Determine the [x, y] coordinate at the center of the cell enclosing the given text.  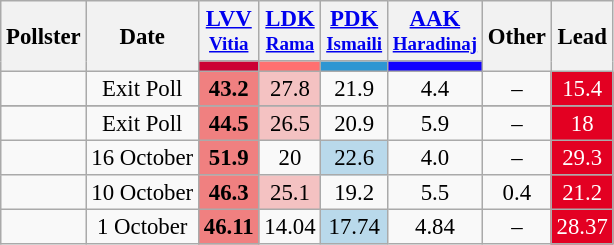
26.5 [290, 124]
20 [290, 158]
18 [582, 124]
27.8 [290, 90]
17.74 [354, 228]
15.4 [582, 90]
4.84 [434, 228]
14.04 [290, 228]
LDK Rama [290, 31]
10 October [142, 192]
1 October [142, 228]
5.5 [434, 192]
46.3 [228, 192]
20.9 [354, 124]
51.9 [228, 158]
44.5 [228, 124]
AAK Haradinaj [434, 31]
4.4 [434, 90]
Date [142, 36]
43.2 [228, 90]
16 October [142, 158]
4.0 [434, 158]
28.37 [582, 228]
5.9 [434, 124]
21.9 [354, 90]
Other [516, 36]
PDK Ismaili [354, 31]
21.2 [582, 192]
0.4 [516, 192]
LVV Vitia [228, 31]
46.11 [228, 228]
Pollster [44, 36]
29.3 [582, 158]
Lead [582, 36]
19.2 [354, 192]
22.6 [354, 158]
25.1 [290, 192]
